Provide the [x, y] coordinate of the cell's center where the given text is located.  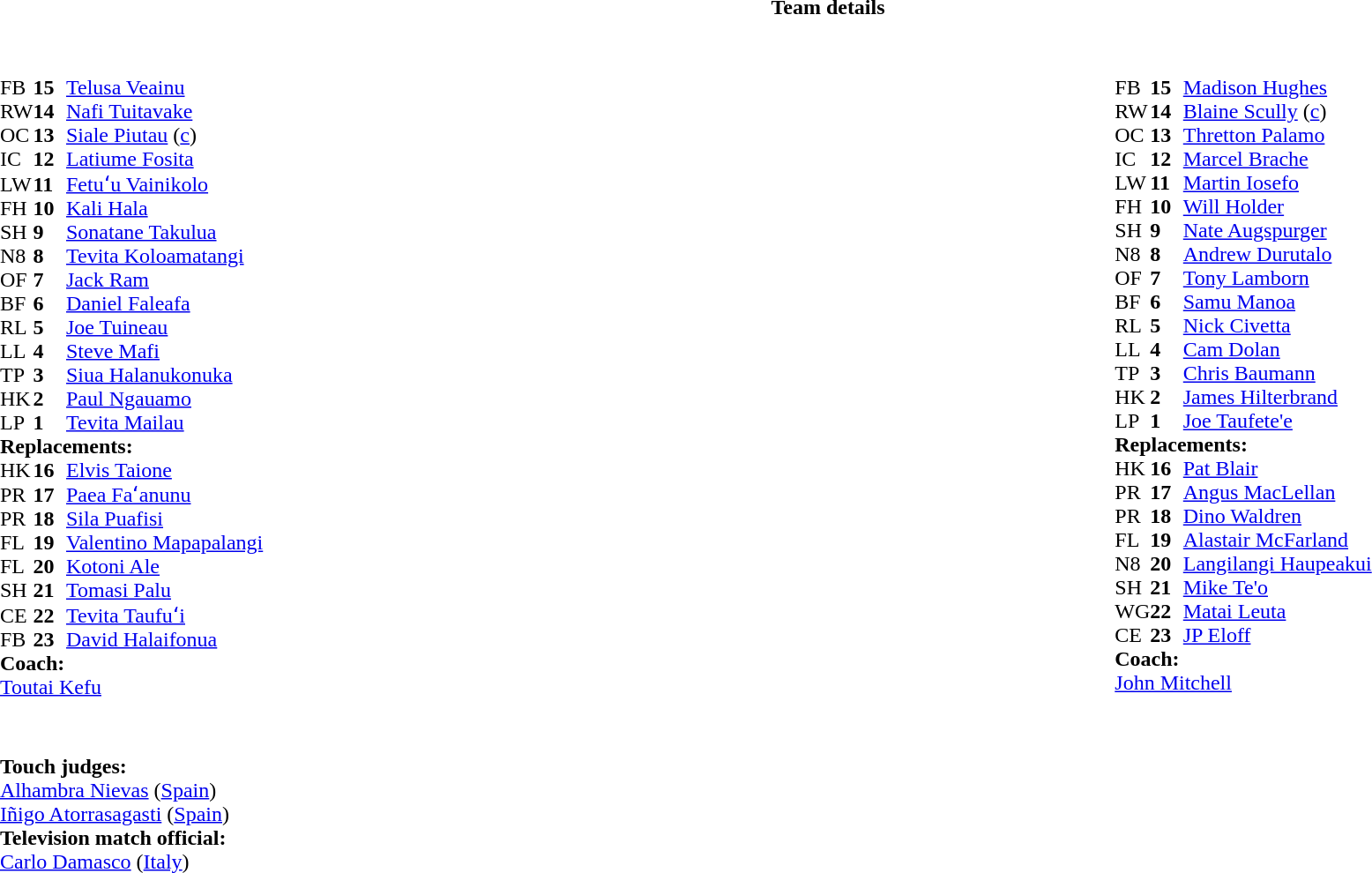
WG [1132, 612]
Joe Taufete'e [1278, 422]
Telusa Veainu [164, 88]
James Hilterbrand [1278, 397]
Daniel Faleafa [164, 303]
Madison Hughes [1278, 88]
Paea Faʻanunu [164, 494]
Latiume Fosita [164, 159]
Angus MacLellan [1278, 492]
Steve Mafi [164, 351]
Nick Civetta [1278, 326]
Samu Manoa [1278, 302]
Valentino Mapapalangi [164, 543]
Tony Lamborn [1278, 279]
Martin Iosefo [1278, 183]
Tevita Koloamatangi [164, 256]
Siale Piutau (c) [164, 136]
Kali Hala [164, 208]
Toutai Kefu [131, 688]
Cam Dolan [1278, 349]
Alastair McFarland [1278, 540]
Tevita Taufuʻi [164, 615]
Kotoni Ale [164, 566]
Elvis Taione [164, 471]
Chris Baumann [1278, 374]
Tevita Mailau [164, 423]
Joe Tuineau [164, 328]
Nate Augspurger [1278, 231]
Blaine Scully (c) [1278, 111]
Pat Blair [1278, 469]
Mike Te'o [1278, 587]
Dino Waldren [1278, 517]
Sila Puafisi [164, 519]
Marcel Brache [1278, 159]
Andrew Durutalo [1278, 254]
Sonatane Takulua [164, 233]
David Halaifonua [164, 640]
Tomasi Palu [164, 591]
Fetuʻu Vainikolo [164, 183]
Thretton Palamo [1278, 136]
John Mitchell [1243, 683]
Siua Halanukonuka [164, 376]
Paul Ngauamo [164, 399]
Nafi Tuitavake [164, 111]
Will Holder [1278, 206]
Matai Leuta [1278, 612]
Jack Ram [164, 280]
Langilangi Haupeakui [1278, 564]
JP Eloff [1278, 635]
